Determine the [X, Y] coordinate at the center of the cell enclosing the given text.  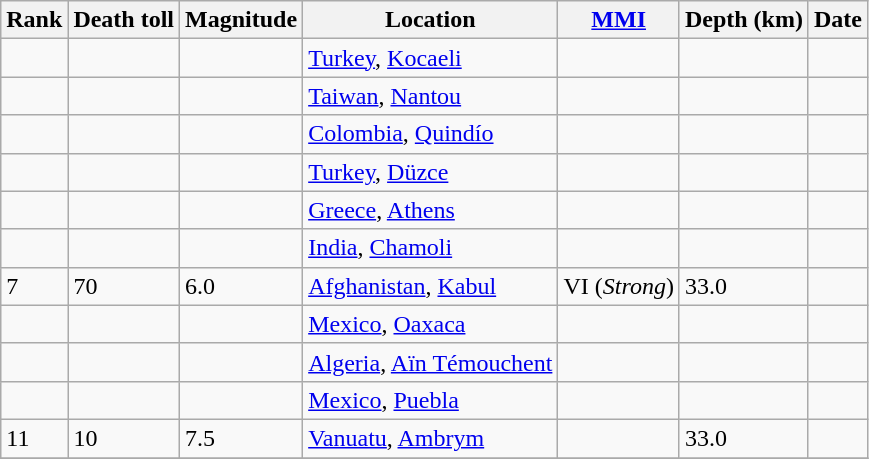
7.5 [242, 438]
MMI [619, 20]
6.0 [242, 286]
Rank [34, 20]
Location [430, 20]
VI (Strong) [619, 286]
Taiwan, Nantou [430, 96]
Magnitude [242, 20]
Mexico, Puebla [430, 400]
Depth (km) [744, 20]
Mexico, Oaxaca [430, 324]
Afghanistan, Kabul [430, 286]
Greece, Athens [430, 210]
7 [34, 286]
Turkey, Kocaeli [430, 58]
Turkey, Düzce [430, 172]
70 [124, 286]
Date [838, 20]
Colombia, Quindío [430, 134]
Death toll [124, 20]
Vanuatu, Ambrym [430, 438]
India, Chamoli [430, 248]
11 [34, 438]
10 [124, 438]
Algeria, Aïn Témouchent [430, 362]
